Provide the (X, Y) coordinate of the cell's center where the given text is located.  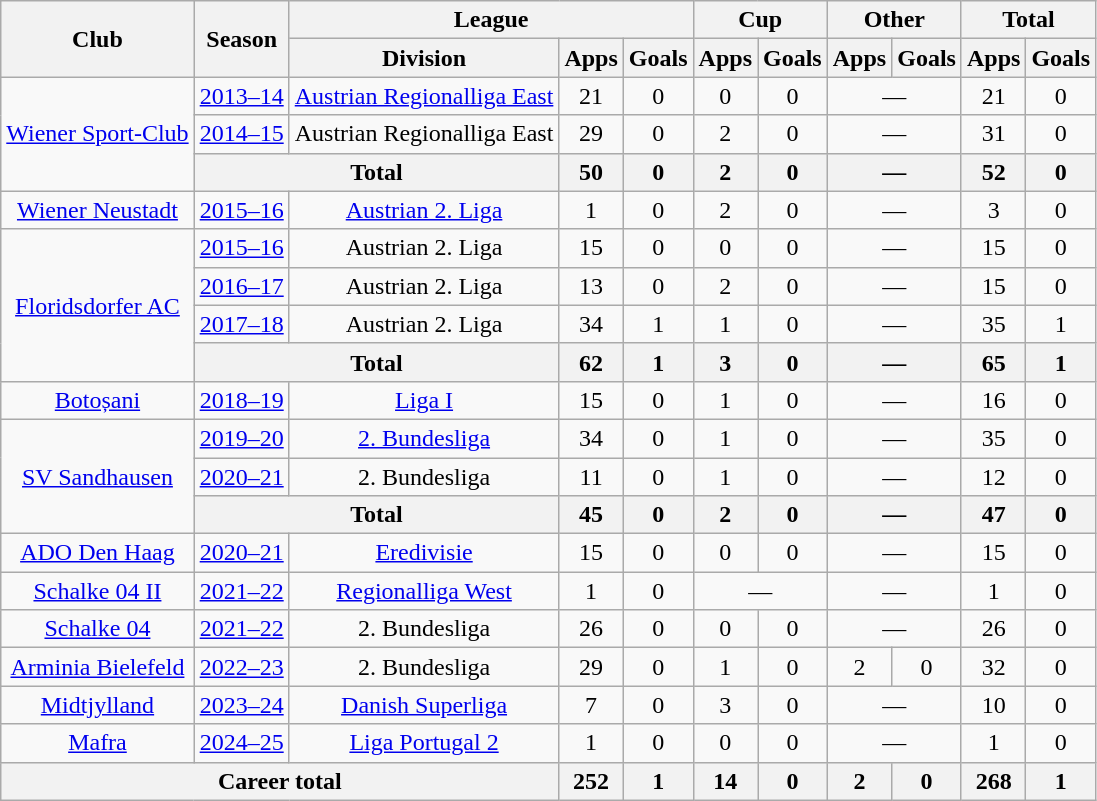
45 (591, 515)
2022–23 (242, 667)
Floridsdorfer AC (98, 305)
2017–18 (242, 324)
SV Sandhausen (98, 476)
Danish Superliga (424, 705)
2023–24 (242, 705)
Regionalliga West (424, 591)
Season (242, 39)
Liga Portugal 2 (424, 743)
Liga I (424, 400)
31 (993, 134)
65 (993, 362)
Club (98, 39)
2019–20 (242, 438)
Wiener Sport-Club (98, 134)
11 (591, 477)
2016–17 (242, 286)
Mafra (98, 743)
16 (993, 400)
Schalke 04 II (98, 591)
2024–25 (242, 743)
Career total (280, 781)
47 (993, 515)
268 (993, 781)
252 (591, 781)
Wiener Neustadt (98, 210)
ADO Den Haag (98, 553)
2014–15 (242, 134)
Other (894, 20)
32 (993, 667)
League (491, 20)
13 (591, 286)
Midtjylland (98, 705)
Eredivisie (424, 553)
2018–19 (242, 400)
Division (424, 58)
62 (591, 362)
Arminia Bielefeld (98, 667)
12 (993, 477)
2013–14 (242, 96)
7 (591, 705)
10 (993, 705)
Botoșani (98, 400)
52 (993, 172)
Cup (760, 20)
Schalke 04 (98, 629)
14 (725, 781)
50 (591, 172)
